For the text-containing cell, return its midpoint in (X, Y) coordinate format. 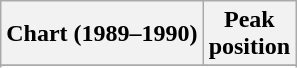
Peakposition (249, 34)
Chart (1989–1990) (102, 34)
